For the text-containing cell, return its midpoint in (x, y) coordinate format. 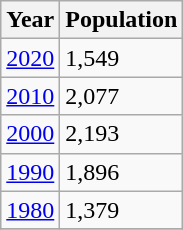
2020 (30, 58)
2,077 (122, 96)
1980 (30, 210)
1,379 (122, 210)
1,549 (122, 58)
Population (122, 20)
2,193 (122, 134)
2000 (30, 134)
1990 (30, 172)
2010 (30, 96)
Year (30, 20)
1,896 (122, 172)
